Output the [x, y] coordinate of the center of the cell containing the given text.  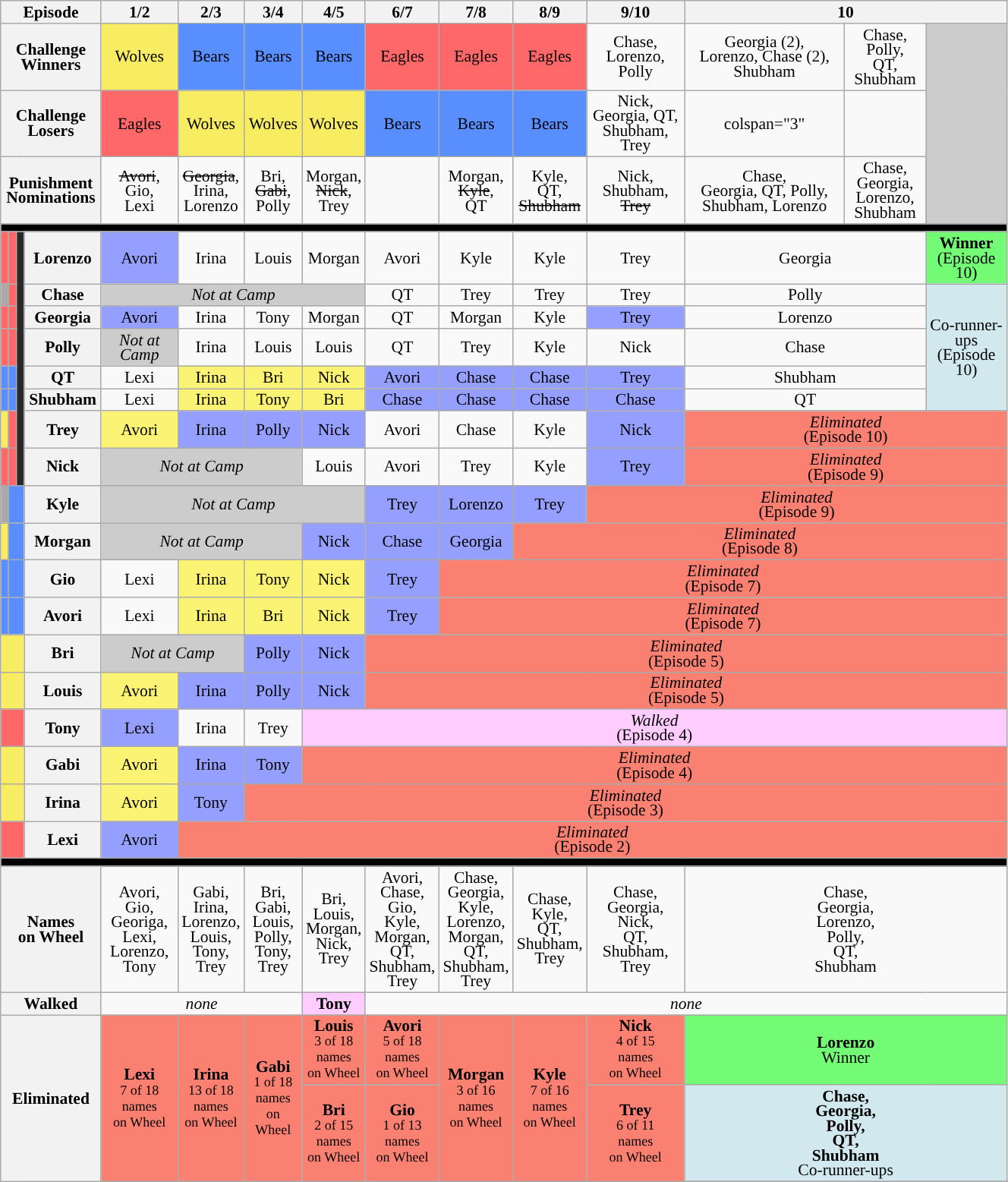
Bri,Gabi,Louis,Polly,Tony,Trey [273, 929]
Chase,Georgia, QT, Polly, Shubham, Lorenzo [765, 191]
ChallengeLosers [51, 124]
Nameson Wheel [51, 929]
Kyle,QT,Shubham [550, 191]
4/5 [334, 12]
Nick,Shubham,Trey [636, 191]
Irina13 of 18nameson Wheel [211, 1098]
Chase,Georgia,Nick,QT,Shubham,Trey [636, 929]
6/7 [402, 12]
Eliminated [51, 1098]
Walked(Episode 4) [654, 729]
PunishmentNominations [51, 191]
Avori5 of 18nameson Wheel [402, 1051]
Eliminated(Episode 8) [761, 542]
Chase,Georgia,Polly,QT,ShubhamCo-runner-ups [846, 1134]
Chase, Polly,QT, Shubham [885, 57]
Morgan,Kyle,QT [477, 191]
Chase,Georgia,Lorenzo,Polly,QT,Shubham [846, 929]
Chase,Lorenzo, Polly [636, 57]
Eliminated(Episode 2) [592, 840]
Morgan,Nick,Trey [334, 191]
Gabi1 of 18nameson Wheel [273, 1098]
Trey6 of 11nameson Wheel [636, 1134]
Avori,Chase,Gio,Kyle,Morgan,QT,Shubham,Trey [402, 929]
Gabi [62, 765]
Georgia,Irina,Lorenzo [211, 191]
Gio [62, 578]
7/8 [477, 12]
colspan="3" [765, 124]
Co-runner-ups(Episode 10) [967, 348]
Bri,Gabi,Polly [273, 191]
Nick4 of 15nameson Wheel [636, 1051]
Chase,Kyle,QT,Shubham,Trey [550, 929]
Lexi7 of 18nameson Wheel [140, 1098]
10 [846, 12]
Episode [51, 12]
1/2 [140, 12]
Morgan3 of 16nameson Wheel [477, 1098]
Chase,Georgia,Lorenzo,Shubham [885, 191]
Bri,Louis,Morgan,Nick,Trey [334, 929]
LorenzoWinner [846, 1051]
Georgia (2),Lorenzo, Chase (2), Shubham [765, 57]
Louis3 of 18nameson Wheel [334, 1051]
Bri2 of 15nameson Wheel [334, 1134]
Eliminated(Episode 3) [625, 803]
Avori,Gio,Georiga,Lexi,Lorenzo,Tony [140, 929]
9/10 [636, 12]
ChallengeWinners [51, 57]
8/9 [550, 12]
Gio1 of 13nameson Wheel [402, 1134]
2/3 [211, 12]
Walked [51, 1004]
Avori,Gio,Lexi [140, 191]
Chase,Georgia,Kyle,Lorenzo,Morgan,QT,Shubham,Trey [477, 929]
Kyle7 of 16nameson Wheel [550, 1098]
3/4 [273, 12]
Eliminated(Episode 10) [846, 430]
Winner(Episode 10) [967, 258]
Nick, Georgia, QT,Shubham, Trey [636, 124]
Gabi,Irina,Lorenzo,Louis,Tony,Trey [211, 929]
Eliminated(Episode 4) [654, 765]
